Find where the given text appears and provide that cell's center as (X, Y) coordinate. 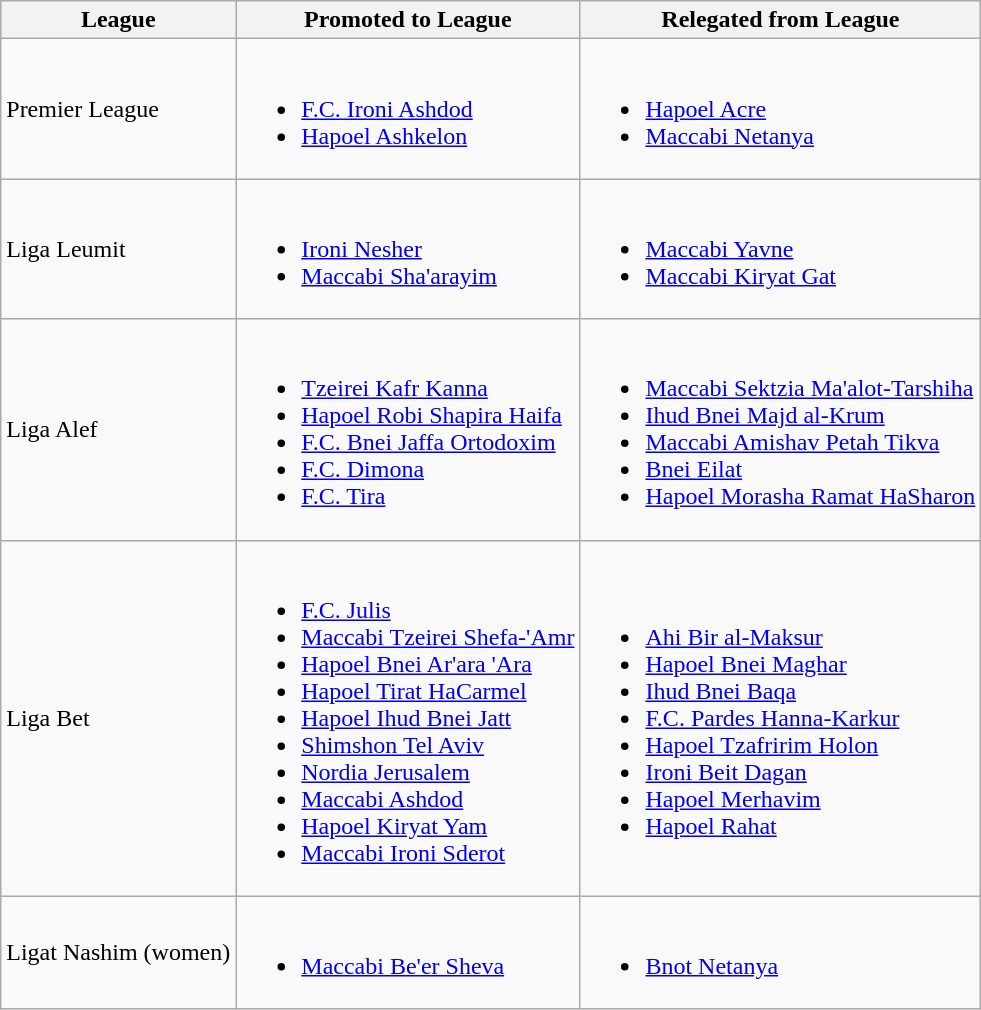
Ahi Bir al-MaksurHapoel Bnei MagharIhud Bnei BaqaF.C. Pardes Hanna-KarkurHapoel Tzafririm HolonIroni Beit DaganHapoel MerhavimHapoel Rahat (780, 718)
F.C. Ironi AshdodHapoel Ashkelon (408, 109)
Hapoel AcreMaccabi Netanya (780, 109)
Ironi NesherMaccabi Sha'arayim (408, 249)
Bnot Netanya (780, 952)
Ligat Nashim (women) (118, 952)
Liga Leumit (118, 249)
Premier League (118, 109)
Maccabi YavneMaccabi Kiryat Gat (780, 249)
Liga Bet (118, 718)
Tzeirei Kafr KannaHapoel Robi Shapira HaifaF.C. Bnei Jaffa OrtodoximF.C. DimonaF.C. Tira (408, 430)
Maccabi Be'er Sheva (408, 952)
Relegated from League (780, 20)
League (118, 20)
Promoted to League (408, 20)
Maccabi Sektzia Ma'alot-TarshihaIhud Bnei Majd al-KrumMaccabi Amishav Petah TikvaBnei EilatHapoel Morasha Ramat HaSharon (780, 430)
Liga Alef (118, 430)
